For the text-containing cell, return its midpoint in (X, Y) coordinate format. 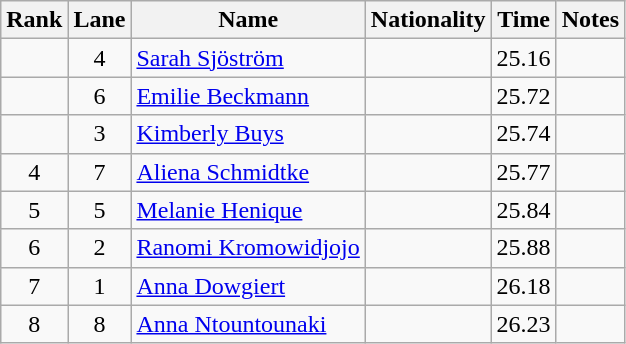
Melanie Henique (248, 210)
Aliena Schmidtke (248, 172)
2 (100, 248)
Rank (34, 20)
3 (100, 134)
25.88 (524, 248)
Name (248, 20)
Lane (100, 20)
1 (100, 286)
Nationality (428, 20)
Kimberly Buys (248, 134)
Anna Ntountounaki (248, 324)
25.77 (524, 172)
26.23 (524, 324)
Time (524, 20)
26.18 (524, 286)
Notes (590, 20)
Ranomi Kromowidjojo (248, 248)
25.74 (524, 134)
Sarah Sjöström (248, 58)
Emilie Beckmann (248, 96)
25.16 (524, 58)
25.72 (524, 96)
25.84 (524, 210)
Anna Dowgiert (248, 286)
